Extract the [X, Y] coordinate from the center of the cell holding the provided text.  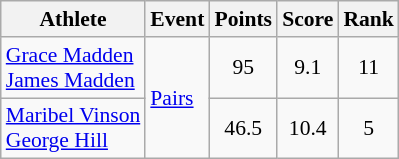
95 [243, 68]
9.1 [308, 68]
Athlete [74, 19]
46.5 [243, 128]
11 [368, 68]
Pairs [177, 98]
10.4 [308, 128]
Score [308, 19]
5 [368, 128]
Grace MaddenJames Madden [74, 68]
Rank [368, 19]
Event [177, 19]
Maribel VinsonGeorge Hill [74, 128]
Points [243, 19]
